Search for the cell housing the specified text and yield its (X, Y) center coordinate. 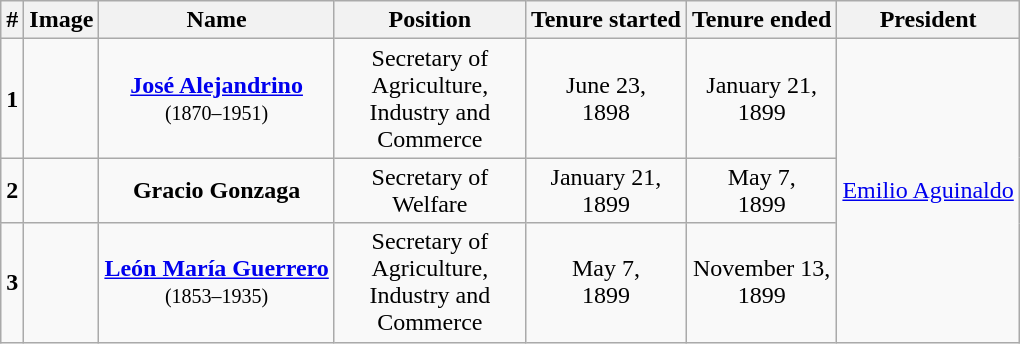
León María Guerrero(1853–1935) (216, 282)
Gracio Gonzaga (216, 190)
Position (430, 20)
November 13,1899 (761, 282)
Image (62, 20)
Secretary of Welfare (430, 190)
President (928, 20)
2 (12, 190)
Emilio Aguinaldo (928, 190)
Tenure ended (761, 20)
José Alejandrino(1870–1951) (216, 98)
Name (216, 20)
Tenure started (606, 20)
3 (12, 282)
June 23,1898 (606, 98)
# (12, 20)
1 (12, 98)
